Detect which cell encompasses the target text, then output its (x, y) center coordinate. 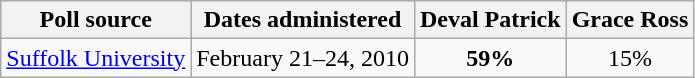
February 21–24, 2010 (303, 58)
15% (630, 58)
Suffolk University (96, 58)
Grace Ross (630, 20)
Deval Patrick (490, 20)
Poll source (96, 20)
59% (490, 58)
Dates administered (303, 20)
